Search for the cell housing the specified text and yield its (x, y) center coordinate. 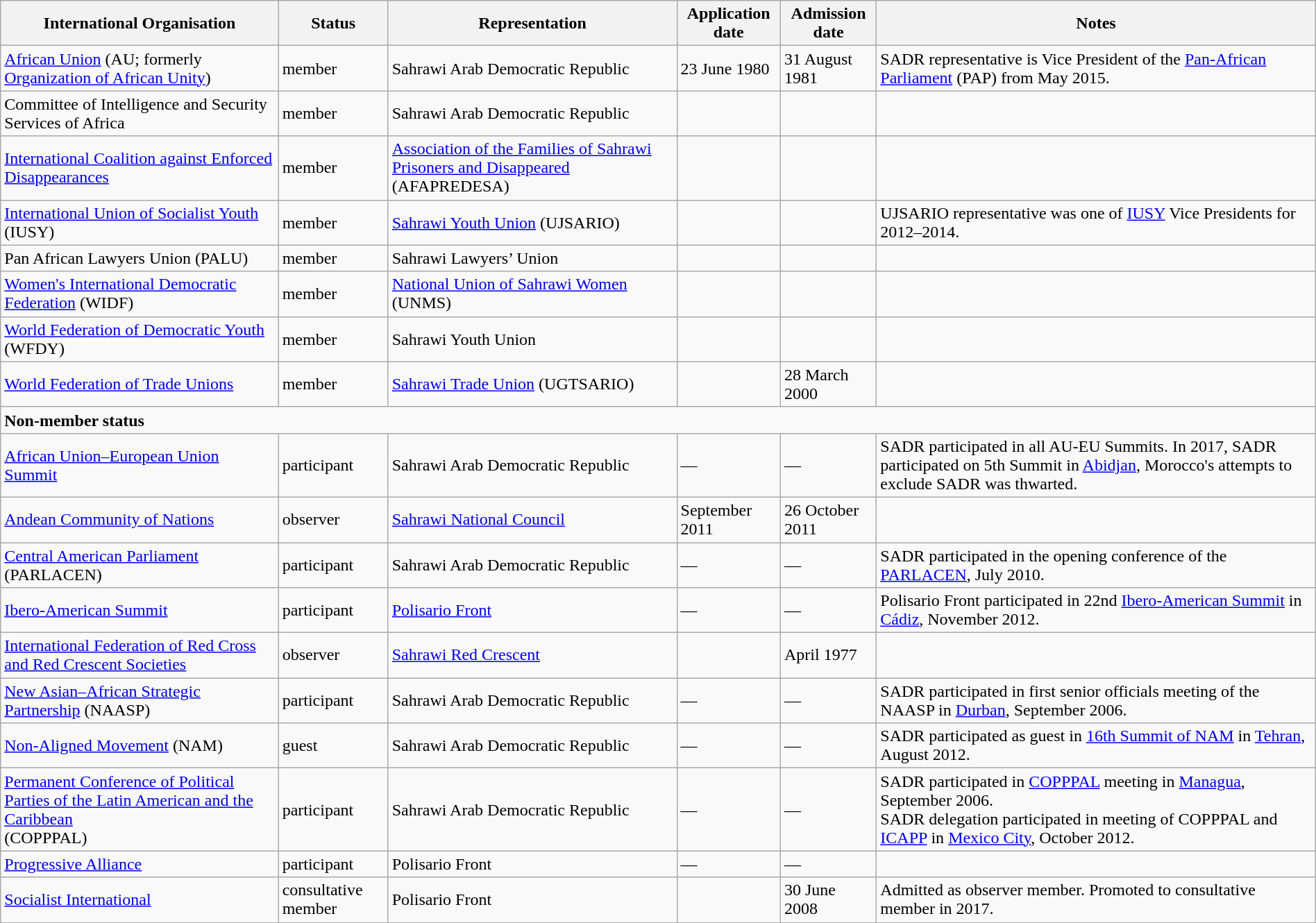
International Federation of Red Cross and Red Crescent Societies (140, 655)
Polisario Front participated in 22nd Ibero-American Summit in Cádiz, November 2012. (1096, 611)
Andean Community of Nations (140, 519)
Sahrawi Lawyers’ Union (532, 258)
SADR participated in all AU-EU Summits. In 2017, SADR participated on 5th Summit in Abidjan, Morocco's attempts to exclude SADR was thwarted. (1096, 465)
Sahrawi Trade Union (UGTSARIO) (532, 384)
September 2011 (729, 519)
consultative member (333, 899)
International Organisation (140, 24)
SADR participated in the opening conference of the PARLACEN, July 2010. (1096, 565)
Central American Parliament (PARLACEN) (140, 565)
Application date (729, 24)
28 March 2000 (828, 384)
Representation (532, 24)
31 August 1981 (828, 68)
Notes (1096, 24)
International Union of Socialist Youth (IUSY) (140, 222)
Admitted as observer member. Promoted to consultative member in 2017. (1096, 899)
Permanent Conference of Political Parties of the Latin American and the Caribbean(COPPPAL) (140, 809)
SADR participated in first senior officials meeting of the NAASP in Durban, September 2006. (1096, 701)
SADR representative is Vice President of the Pan-African Parliament (PAP) from May 2015. (1096, 68)
International Coalition against Enforced Disappearances (140, 168)
Socialist International (140, 899)
UJSARIO representative was one of IUSY Vice Presidents for 2012–2014. (1096, 222)
guest (333, 745)
New Asian–African Strategic Partnership (NAASP) (140, 701)
Association of the Families of Sahrawi Prisoners and Disappeared (AFAPREDESA) (532, 168)
April 1977 (828, 655)
National Union of Sahrawi Women (UNMS) (532, 294)
Women's International Democratic Federation (WIDF) (140, 294)
World Federation of Trade Unions (140, 384)
Pan African Lawyers Union (PALU) (140, 258)
African Union–European Union Summit (140, 465)
World Federation of Democratic Youth (WFDY) (140, 339)
Ibero-American Summit (140, 611)
Sahrawi Youth Union (UJSARIO) (532, 222)
Sahrawi Red Crescent (532, 655)
Progressive Alliance (140, 864)
30 June 2008 (828, 899)
Committee of Intelligence and Security Services of Africa (140, 114)
Non-Aligned Movement (NAM) (140, 745)
African Union (AU; formerly Organization of African Unity) (140, 68)
Sahrawi National Council (532, 519)
SADR participated as guest in 16th Summit of NAM in Tehran, August 2012. (1096, 745)
Non-member status (658, 420)
23 June 1980 (729, 68)
Status (333, 24)
Sahrawi Youth Union (532, 339)
26 October 2011 (828, 519)
Admission date (828, 24)
